From the cell containing the given text, extract its center point as [x, y] coordinate. 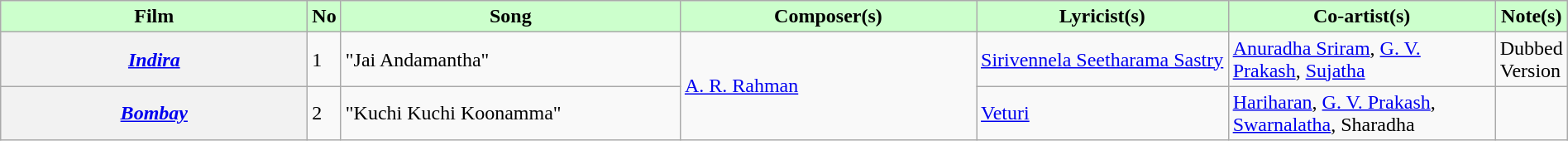
Dubbed Version [1532, 60]
Veturi [1102, 113]
"Jai Andamantha" [510, 60]
Composer(s) [828, 17]
Co-artist(s) [1361, 17]
2 [324, 113]
Bombay [154, 113]
1 [324, 60]
Song [510, 17]
A. R. Rahman [828, 86]
Hariharan, G. V. Prakash, Swarnalatha, Sharadha [1361, 113]
Note(s) [1532, 17]
Indira [154, 60]
"Kuchi Kuchi Koonamma" [510, 113]
Lyricist(s) [1102, 17]
No [324, 17]
Sirivennela Seetharama Sastry [1102, 60]
Anuradha Sriram, G. V. Prakash, Sujatha [1361, 60]
Film [154, 17]
